For the text-containing cell, return its midpoint in [X, Y] coordinate format. 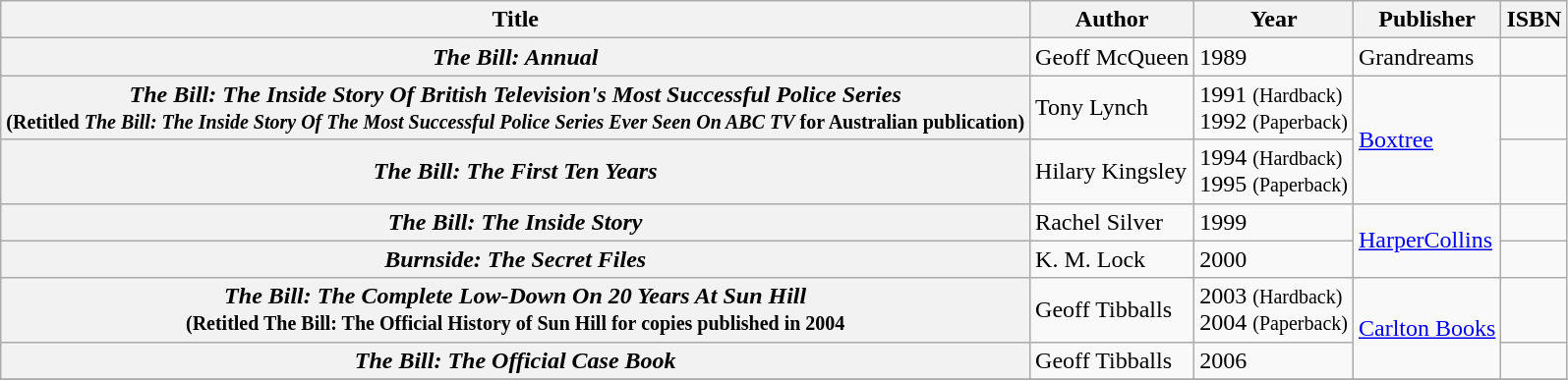
2003 (Hardback) 2004 (Paperback) [1274, 310]
2006 [1274, 360]
HarperCollins [1426, 241]
ISBN [1534, 20]
The Bill: The First Ten Years [515, 171]
Burnside: The Secret Files [515, 259]
Grandreams [1426, 57]
Carlton Books [1426, 328]
The Bill: Annual [515, 57]
Publisher [1426, 20]
1989 [1274, 57]
1994 (Hardback)1995 (Paperback) [1274, 171]
2000 [1274, 259]
Tony Lynch [1113, 108]
1991 (Hardback)1992 (Paperback) [1274, 108]
1999 [1274, 222]
K. M. Lock [1113, 259]
The Bill: The Complete Low-Down On 20 Years At Sun Hill(Retitled The Bill: The Official History of Sun Hill for copies published in 2004 [515, 310]
The Bill: The Inside Story [515, 222]
Hilary Kingsley [1113, 171]
Boxtree [1426, 139]
Title [515, 20]
Rachel Silver [1113, 222]
Year [1274, 20]
Geoff McQueen [1113, 57]
Author [1113, 20]
The Bill: The Official Case Book [515, 360]
